Return (X, Y) of the center of cell containing provided text 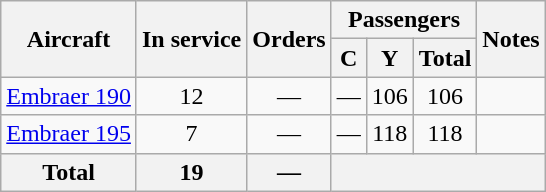
C (348, 58)
7 (191, 134)
12 (191, 96)
Passengers (404, 20)
Y (390, 58)
Aircraft (69, 39)
In service (191, 39)
Embraer 190 (69, 96)
19 (191, 172)
Notes (511, 39)
Embraer 195 (69, 134)
Orders (289, 39)
